Return [x, y] of the center of cell containing provided text 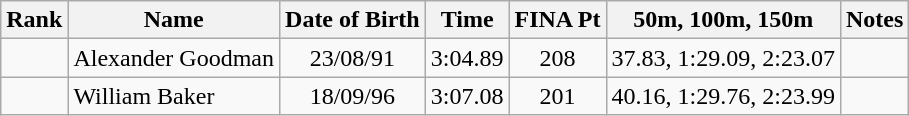
Date of Birth [353, 20]
208 [558, 58]
40.16, 1:29.76, 2:23.99 [723, 96]
23/08/91 [353, 58]
3:07.08 [467, 96]
Name [174, 20]
18/09/96 [353, 96]
201 [558, 96]
Time [467, 20]
Notes [874, 20]
Rank [34, 20]
37.83, 1:29.09, 2:23.07 [723, 58]
William Baker [174, 96]
Alexander Goodman [174, 58]
FINA Pt [558, 20]
50m, 100m, 150m [723, 20]
3:04.89 [467, 58]
